Return the (X, Y) coordinate for the center point of the cell that contains the specified text.  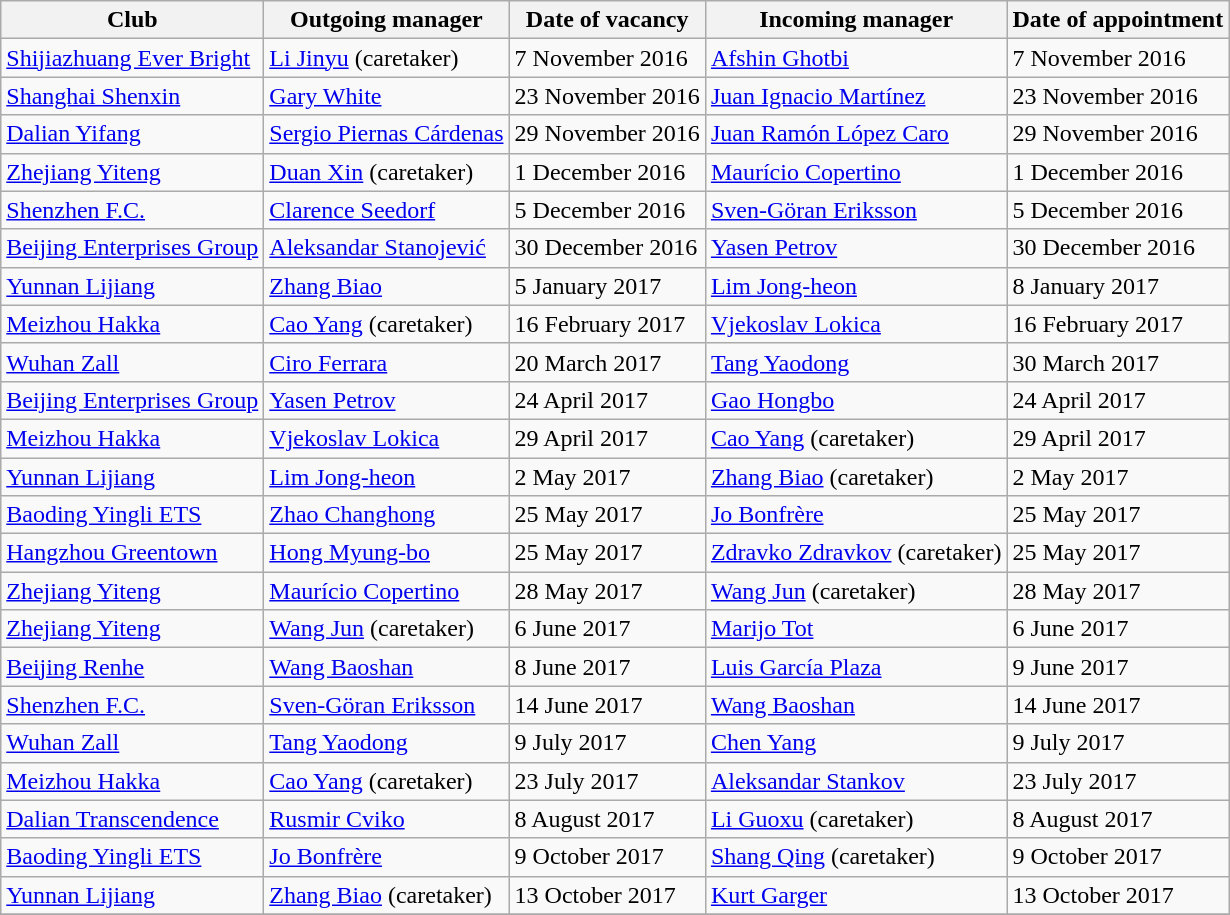
Chen Yang (856, 743)
Shijiazhuang Ever Bright (132, 58)
Zhang Biao (386, 286)
Club (132, 20)
Luis García Plaza (856, 667)
Hangzhou Greentown (132, 553)
Rusmir Cviko (386, 819)
Ciro Ferrara (386, 362)
Dalian Transcendence (132, 819)
Zdravko Zdravkov (caretaker) (856, 553)
9 June 2017 (1118, 667)
Duan Xin (caretaker) (386, 172)
20 March 2017 (607, 362)
Dalian Yifang (132, 134)
Beijing Renhe (132, 667)
8 January 2017 (1118, 286)
Juan Ramón López Caro (856, 134)
Clarence Seedorf (386, 210)
Outgoing manager (386, 20)
Marijo Tot (856, 629)
5 January 2017 (607, 286)
Li Guoxu (caretaker) (856, 819)
Zhao Changhong (386, 515)
Shang Qing (caretaker) (856, 857)
Kurt Garger (856, 895)
Gary White (386, 96)
Juan Ignacio Martínez (856, 96)
Afshin Ghotbi (856, 58)
30 March 2017 (1118, 362)
Sergio Piernas Cárdenas (386, 134)
Aleksandar Stanojević (386, 248)
Li Jinyu (caretaker) (386, 58)
Hong Myung-bo (386, 553)
Incoming manager (856, 20)
Date of vacancy (607, 20)
Date of appointment (1118, 20)
8 June 2017 (607, 667)
Gao Hongbo (856, 400)
Shanghai Shenxin (132, 96)
Aleksandar Stankov (856, 781)
